Pinpoint the cell where the given text exists, returning its [x, y] midpoint coordinate. 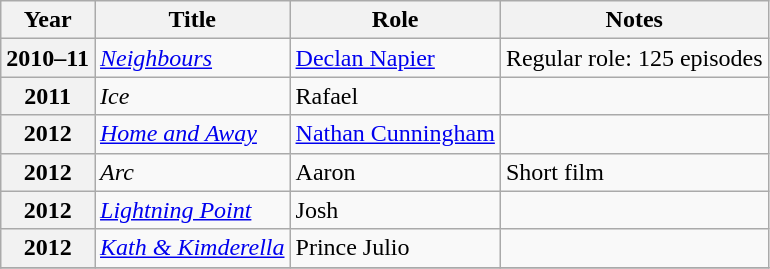
Arc [192, 172]
Josh [395, 210]
Neighbours [192, 58]
Rafael [395, 96]
Prince Julio [395, 248]
2010–11 [48, 58]
Home and Away [192, 134]
Short film [634, 172]
Aaron [395, 172]
2011 [48, 96]
Ice [192, 96]
Year [48, 20]
Regular role: 125 episodes [634, 58]
Nathan Cunningham [395, 134]
Lightning Point [192, 210]
Declan Napier [395, 58]
Kath & Kimderella [192, 248]
Role [395, 20]
Title [192, 20]
Notes [634, 20]
